From the cell containing the given text, extract its center point as (X, Y) coordinate. 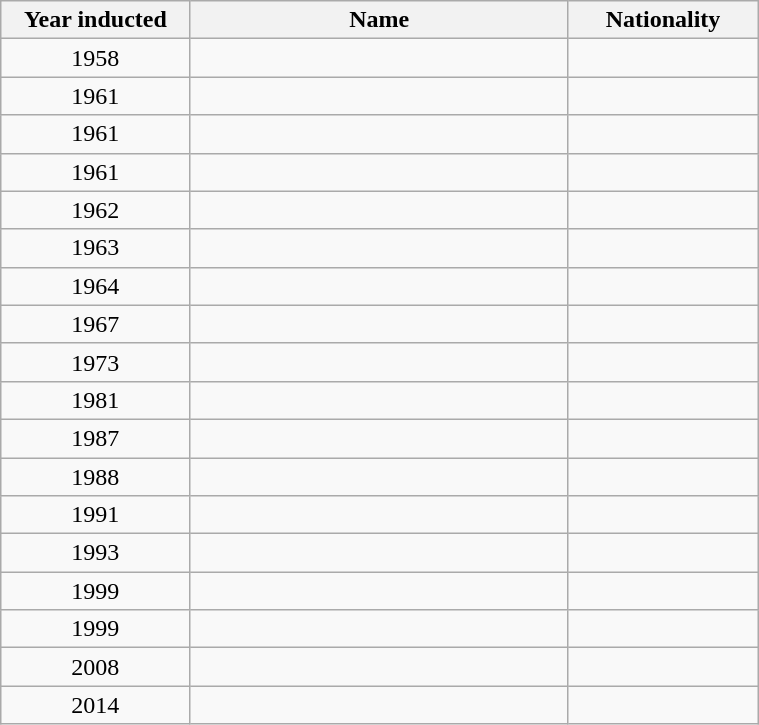
1967 (96, 324)
1987 (96, 438)
1964 (96, 286)
1963 (96, 248)
2014 (96, 705)
Nationality (662, 20)
1973 (96, 362)
1981 (96, 400)
2008 (96, 667)
1993 (96, 553)
1988 (96, 477)
1962 (96, 210)
1958 (96, 58)
1991 (96, 515)
Name (379, 20)
Year inducted (96, 20)
